Extract the (X, Y) coordinate from the center of the cell holding the provided text.  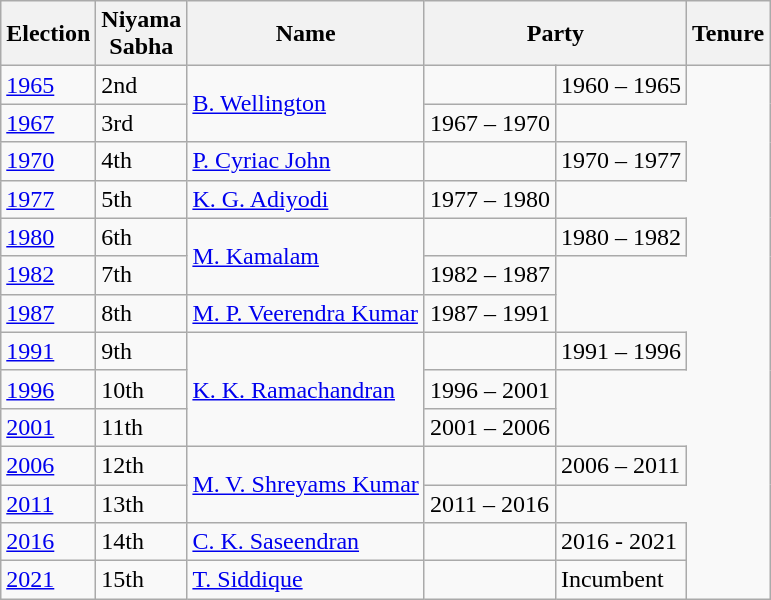
M. P. Veerendra Kumar (306, 313)
1982 – 1987 (490, 275)
1982 (48, 275)
1965 (48, 85)
2001 (48, 427)
1967 (48, 123)
C. K. Saseendran (306, 542)
7th (142, 275)
3rd (142, 123)
K. K. Ramachandran (306, 389)
1987 (48, 313)
1977 (48, 199)
T. Siddique (306, 580)
1996 (48, 389)
Election (48, 34)
10th (142, 389)
1970 (48, 161)
2006 – 2011 (620, 465)
Incumbent (620, 580)
K. G. Adiyodi (306, 199)
1980 – 1982 (620, 237)
1987 – 1991 (490, 313)
12th (142, 465)
9th (142, 351)
1991 (48, 351)
1960 – 1965 (620, 85)
2006 (48, 465)
NiyamaSabha (142, 34)
8th (142, 313)
13th (142, 503)
Name (306, 34)
14th (142, 542)
2016 - 2021 (620, 542)
1977 – 1980 (490, 199)
P. Cyriac John (306, 161)
Party (555, 34)
15th (142, 580)
1991 – 1996 (620, 351)
2011 – 2016 (490, 503)
M. Kamalam (306, 256)
2001 – 2006 (490, 427)
2nd (142, 85)
M. V. Shreyams Kumar (306, 484)
B. Wellington (306, 104)
11th (142, 427)
5th (142, 199)
2021 (48, 580)
6th (142, 237)
2011 (48, 503)
1970 – 1977 (620, 161)
2016 (48, 542)
1980 (48, 237)
4th (142, 161)
1967 – 1970 (490, 123)
Tenure (728, 34)
1996 – 2001 (490, 389)
